Scan for the cell matching the given text and deliver its (x, y) coordinate at center. 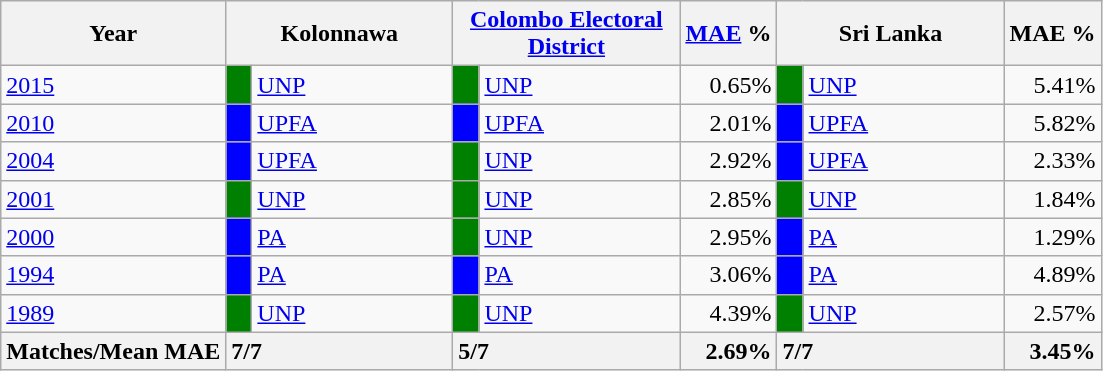
Matches/Mean MAE (114, 351)
2.92% (728, 161)
2.57% (1052, 313)
3.45% (1052, 351)
1.29% (1052, 237)
2010 (114, 123)
Kolonnawa (340, 34)
2.01% (728, 123)
2001 (114, 199)
2.95% (728, 237)
2.85% (728, 199)
2.33% (1052, 161)
Colombo Electoral District (566, 34)
2004 (114, 161)
1.84% (1052, 199)
3.06% (728, 275)
5.82% (1052, 123)
4.89% (1052, 275)
2000 (114, 237)
Year (114, 34)
Sri Lanka (890, 34)
0.65% (728, 85)
4.39% (728, 313)
2.69% (728, 351)
1989 (114, 313)
5.41% (1052, 85)
5/7 (566, 351)
2015 (114, 85)
1994 (114, 275)
